Capture the cell that displays the provided text and extract its (x, y) central coordinate. 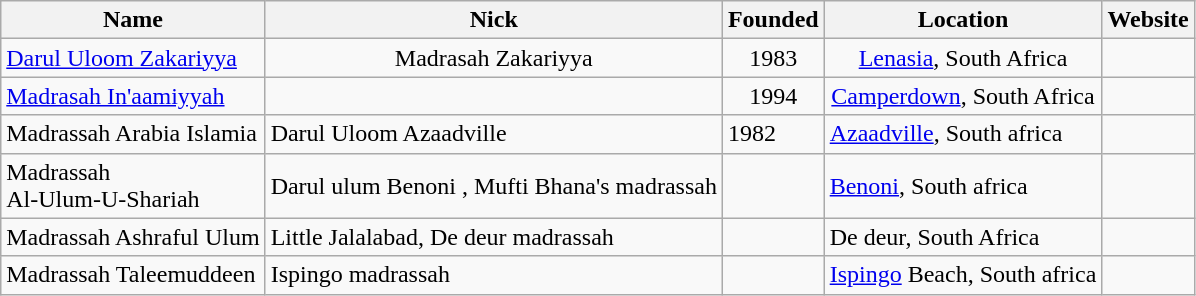
Location (963, 20)
Ispingo madrassah (494, 275)
Ispingo Beach, South africa (963, 275)
Nick (494, 20)
1983 (773, 58)
Madrasah In'aamiyyah (133, 96)
Name (133, 20)
Benoni, South africa (963, 186)
Founded (773, 20)
Darul ulum Benoni , Mufti Bhana's madrassah (494, 186)
1994 (773, 96)
Little Jalalabad, De deur madrassah (494, 237)
Azaadville, South africa (963, 134)
De deur, South Africa (963, 237)
Madrassah Ashraful Ulum (133, 237)
Lenasia, South Africa (963, 58)
Madrassah Taleemuddeen (133, 275)
MadrassahAl-Ulum-U-Shariah (133, 186)
1982 (773, 134)
Darul Uloom Zakariyya (133, 58)
Camperdown, South Africa (963, 96)
Website (1148, 20)
Madrasah Zakariyya (494, 58)
Darul Uloom Azaadville (494, 134)
Madrassah Arabia Islamia (133, 134)
